Provide the (X, Y) coordinate of the cell's center where the given text is located.  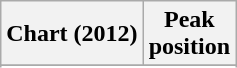
Chart (2012) (72, 34)
Peakposition (189, 34)
